Detect which cell encompasses the target text, then output its [x, y] center coordinate. 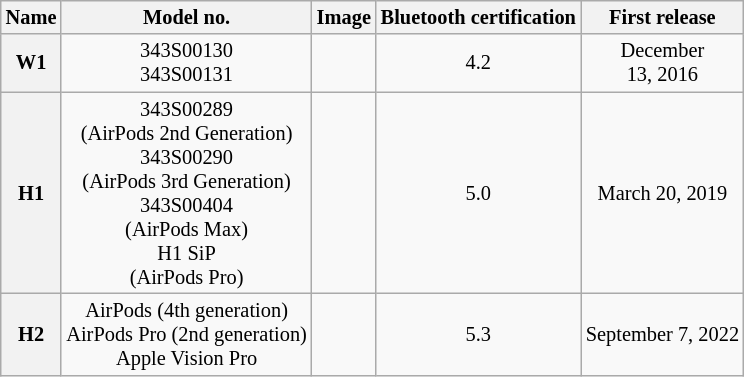
343S00130343S00131 [186, 63]
AirPods (4th generation)AirPods Pro (2nd generation)Apple Vision Pro [186, 334]
H2 [32, 334]
Model no. [186, 17]
Bluetooth certification [478, 17]
4.2 [478, 63]
Name [32, 17]
W1 [32, 63]
5.3 [478, 334]
First release [662, 17]
December13, 2016 [662, 63]
5.0 [478, 193]
Image [344, 17]
March 20, 2019 [662, 193]
September 7, 2022 [662, 334]
343S00289(AirPods 2nd Generation)343S00290(AirPods 3rd Generation)343S00404(AirPods Max)H1 SiP(AirPods Pro) [186, 193]
H1 [32, 193]
